From the cell containing the given text, extract its center point as (X, Y) coordinate. 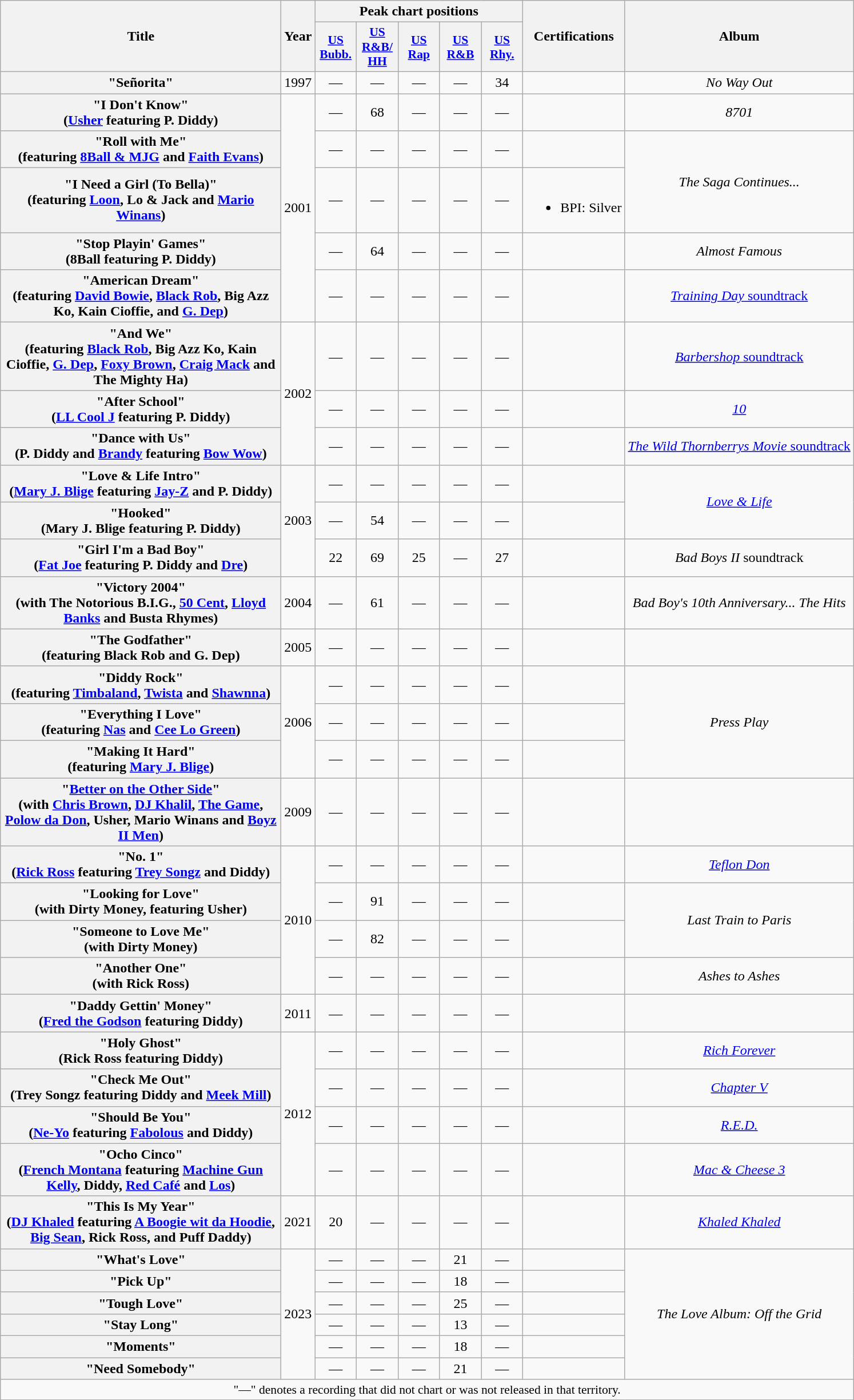
Love & Life (739, 502)
"Making It Hard"(featuring Mary J. Blige) (141, 759)
The Wild Thornberrys Movie soundtrack (739, 446)
"Ocho Cinco"(French Montana featuring Machine Gun Kelly, Diddy, Red Café and Los) (141, 1170)
69 (377, 558)
61 (377, 603)
"Daddy Gettin' Money"(Fred the Godson featuring Diddy) (141, 1013)
"Check Me Out"(Trey Songz featuring Diddy and Meek Mill) (141, 1087)
64 (377, 252)
Certifications (574, 37)
"Moments" (141, 1346)
68 (377, 112)
Title (141, 37)
27 (502, 558)
"Stop Playin' Games"(8Ball featuring P. Diddy) (141, 252)
Bad Boys II soundtrack (739, 558)
R.E.D. (739, 1125)
"The Godfather"(featuring Black Rob and G. Dep) (141, 647)
"Pick Up" (141, 1281)
"I Don't Know"(Usher featuring P. Diddy) (141, 112)
"Tough Love" (141, 1303)
Year (298, 37)
"Diddy Rock"(featuring Timbaland, Twista and Shawnna) (141, 685)
"Roll with Me"(featuring 8Ball & MJG and Faith Evans) (141, 150)
"Should Be You"(Ne-Yo featuring Fabolous and Diddy) (141, 1125)
USBubb. (336, 47)
"Señorita" (141, 82)
"Love & Life Intro"(Mary J. Blige featuring Jay-Z and P. Diddy) (141, 484)
"—" denotes a recording that did not chart or was not released in that territory. (428, 1390)
91 (377, 902)
Ashes to Ashes (739, 976)
"American Dream" (featuring David Bowie, Black Rob, Big Azz Ko, Kain Cioffie, and G. Dep) (141, 296)
2012 (298, 1114)
Peak chart positions (419, 11)
Training Day soundtrack (739, 296)
"Everything I Love"(featuring Nas and Cee Lo Green) (141, 721)
Album (739, 37)
BPI: Silver (574, 200)
"This Is My Year"(DJ Khaled featuring A Boogie wit da Hoodie, Big Sean, Rick Ross, and Puff Daddy) (141, 1222)
The Love Album: Off the Grid (739, 1314)
"Stay Long" (141, 1325)
Teflon Don (739, 864)
"I Need a Girl (To Bella)"(featuring Loon, Lo & Jack and Mario Winans) (141, 200)
"Better on the Other Side"(with Chris Brown, DJ Khalil, The Game, Polow da Don, Usher, Mario Winans and Boyz II Men) (141, 812)
2023 (298, 1314)
"Girl I'm a Bad Boy"(Fat Joe featuring P. Diddy and Dre) (141, 558)
34 (502, 82)
USR&B (461, 47)
Rich Forever (739, 1051)
"Another One"(with Rick Ross) (141, 976)
"After School"(LL Cool J featuring P. Diddy) (141, 409)
10 (739, 409)
82 (377, 939)
USR&B/HH (377, 47)
"And We"(featuring Black Rob, Big Azz Ko, Kain Cioffie, G. Dep, Foxy Brown, Craig Mack and The Mighty Ha) (141, 357)
The Saga Continues... (739, 182)
Bad Boy's 10th Anniversary... The Hits (739, 603)
22 (336, 558)
"Someone to Love Me"(with Dirty Money) (141, 939)
"Dance with Us" (P. Diddy and Brandy featuring Bow Wow) (141, 446)
8701 (739, 112)
2010 (298, 920)
1997 (298, 82)
20 (336, 1222)
"What's Love" (141, 1259)
No Way Out (739, 82)
2009 (298, 812)
2004 (298, 603)
"No. 1"(Rick Ross featuring Trey Songz and Diddy) (141, 864)
54 (377, 520)
13 (461, 1325)
Last Train to Paris (739, 920)
Almost Famous (739, 252)
USRhy. (502, 47)
Chapter V (739, 1087)
"Victory 2004"(with The Notorious B.I.G., 50 Cent, Lloyd Banks and Busta Rhymes) (141, 603)
Khaled Khaled (739, 1222)
Barbershop soundtrack (739, 357)
2006 (298, 721)
2011 (298, 1013)
2003 (298, 520)
USRap (418, 47)
Mac & Cheese 3 (739, 1170)
2002 (298, 393)
"Hooked"(Mary J. Blige featuring P. Diddy) (141, 520)
2021 (298, 1222)
2005 (298, 647)
Press Play (739, 721)
"Looking for Love"(with Dirty Money, featuring Usher) (141, 902)
2001 (298, 208)
"Need Somebody" (141, 1368)
"Holy Ghost"(Rick Ross featuring Diddy) (141, 1051)
